Provide the (X, Y) coordinate of the cell's center where the given text is located.  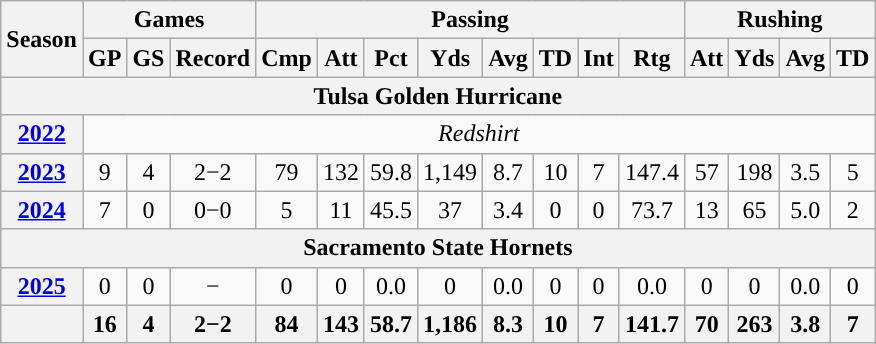
84 (287, 324)
9 (104, 172)
GS (148, 58)
− (213, 286)
198 (754, 172)
2023 (42, 172)
Int (599, 58)
2022 (42, 134)
58.7 (390, 324)
3.4 (508, 210)
Passing (470, 20)
45.5 (390, 210)
2025 (42, 286)
3.5 (806, 172)
65 (754, 210)
57 (706, 172)
8.3 (508, 324)
Record (213, 58)
GP (104, 58)
263 (754, 324)
70 (706, 324)
2 (853, 210)
79 (287, 172)
Cmp (287, 58)
59.8 (390, 172)
Season (42, 39)
16 (104, 324)
13 (706, 210)
Tulsa Golden Hurricane (438, 96)
8.7 (508, 172)
132 (340, 172)
2024 (42, 210)
5.0 (806, 210)
37 (450, 210)
143 (340, 324)
Sacramento State Hornets (438, 248)
11 (340, 210)
147.4 (652, 172)
Pct (390, 58)
141.7 (652, 324)
1,186 (450, 324)
1,149 (450, 172)
3.8 (806, 324)
73.7 (652, 210)
Redshirt (478, 134)
Rtg (652, 58)
Games (168, 20)
Rushing (780, 20)
0−0 (213, 210)
